Extract the (X, Y) coordinate from the center of the cell holding the provided text.  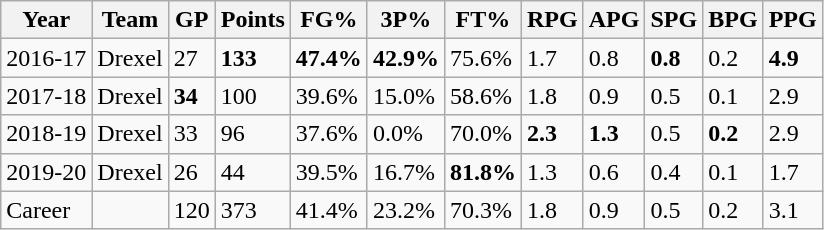
2018-19 (46, 134)
2017-18 (46, 96)
0.6 (614, 172)
Team (130, 20)
120 (192, 210)
3P% (406, 20)
3.1 (792, 210)
2.3 (552, 134)
BPG (733, 20)
0.0% (406, 134)
16.7% (406, 172)
96 (252, 134)
34 (192, 96)
APG (614, 20)
42.9% (406, 58)
23.2% (406, 210)
Year (46, 20)
PPG (792, 20)
2016-17 (46, 58)
FT% (482, 20)
44 (252, 172)
47.4% (328, 58)
FG% (328, 20)
27 (192, 58)
SPG (674, 20)
0.4 (674, 172)
75.6% (482, 58)
39.5% (328, 172)
81.8% (482, 172)
26 (192, 172)
100 (252, 96)
15.0% (406, 96)
33 (192, 134)
70.3% (482, 210)
133 (252, 58)
37.6% (328, 134)
58.6% (482, 96)
373 (252, 210)
70.0% (482, 134)
41.4% (328, 210)
Career (46, 210)
Points (252, 20)
RPG (552, 20)
4.9 (792, 58)
GP (192, 20)
2019-20 (46, 172)
39.6% (328, 96)
